Detect which cell encompasses the target text, then output its (X, Y) center coordinate. 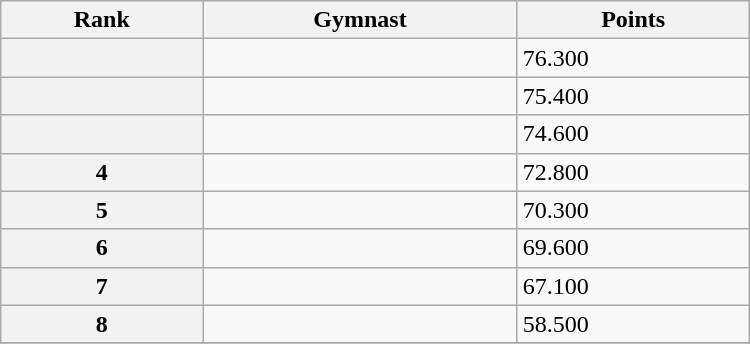
7 (102, 286)
70.300 (633, 210)
76.300 (633, 58)
5 (102, 210)
Rank (102, 20)
6 (102, 248)
4 (102, 172)
72.800 (633, 172)
67.100 (633, 286)
69.600 (633, 248)
Points (633, 20)
Gymnast (360, 20)
8 (102, 324)
58.500 (633, 324)
74.600 (633, 134)
75.400 (633, 96)
